Find where the given text appears and provide that cell's center as (X, Y) coordinate. 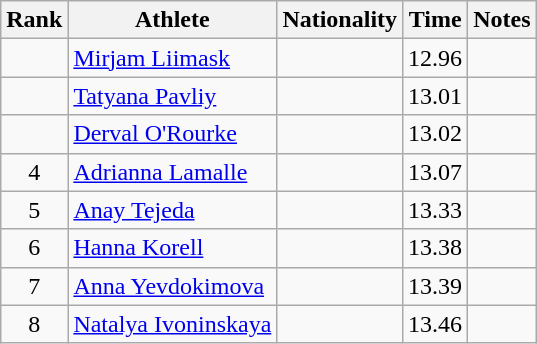
13.02 (436, 134)
Athlete (172, 20)
Derval O'Rourke (172, 134)
Mirjam Liimask (172, 58)
6 (34, 248)
Notes (502, 20)
5 (34, 210)
13.07 (436, 172)
Hanna Korell (172, 248)
Rank (34, 20)
Anna Yevdokimova (172, 286)
13.39 (436, 286)
Natalya Ivoninskaya (172, 324)
13.46 (436, 324)
7 (34, 286)
Tatyana Pavliy (172, 96)
12.96 (436, 58)
Adrianna Lamalle (172, 172)
13.38 (436, 248)
Anay Tejeda (172, 210)
Time (436, 20)
Nationality (340, 20)
8 (34, 324)
13.33 (436, 210)
4 (34, 172)
13.01 (436, 96)
